Provide the [x, y] coordinate of the cell's center where the given text is located.  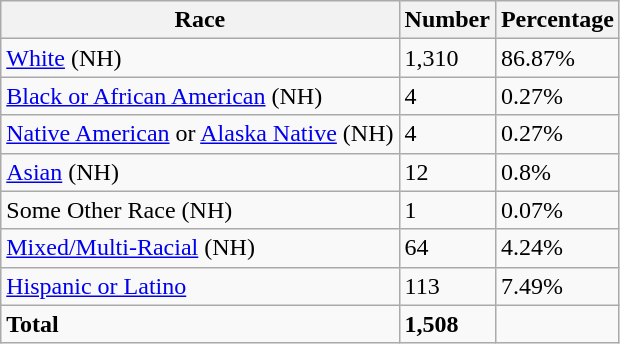
Native American or Alaska Native (NH) [200, 134]
Total [200, 324]
86.87% [557, 58]
113 [447, 286]
0.8% [557, 172]
Hispanic or Latino [200, 286]
12 [447, 172]
Number [447, 20]
7.49% [557, 286]
Percentage [557, 20]
0.07% [557, 210]
Race [200, 20]
64 [447, 248]
1,508 [447, 324]
Black or African American (NH) [200, 96]
White (NH) [200, 58]
4.24% [557, 248]
1 [447, 210]
1,310 [447, 58]
Some Other Race (NH) [200, 210]
Asian (NH) [200, 172]
Mixed/Multi-Racial (NH) [200, 248]
